Search for the cell housing the specified text and yield its [X, Y] center coordinate. 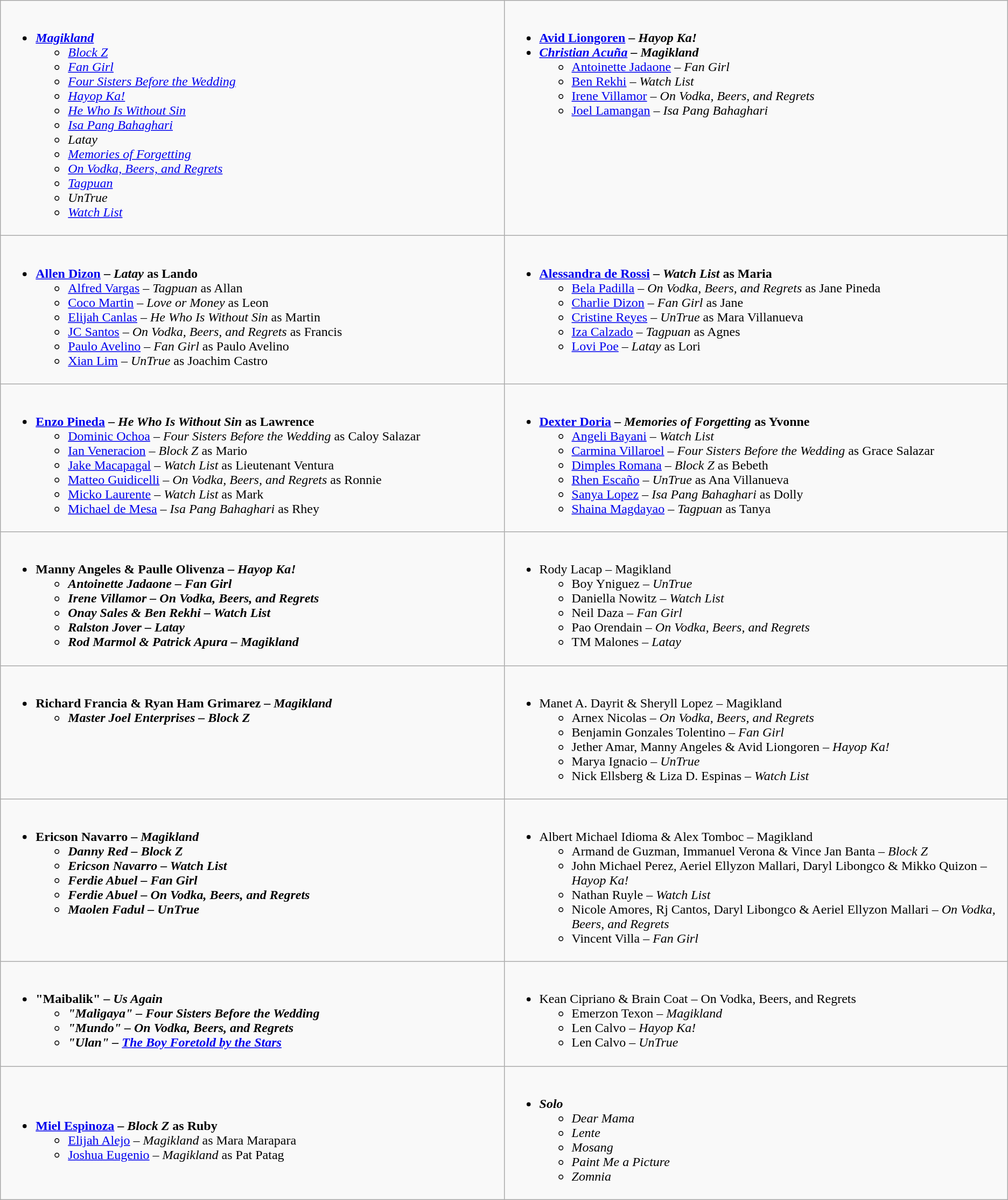
SoloDear MamaLenteMosangPaint Me a PictureZomnia [756, 1133]
Kean Cipriano & Brain Coat – On Vodka, Beers, and RegretsEmerzon Texon – MagiklandLen Calvo – Hayop Ka!Len Calvo – UnTrue [756, 1014]
"Maibalik" – Us Again"Maligaya" – Four Sisters Before the Wedding"Mundo" – On Vodka, Beers, and Regrets"Ulan" – The Boy Foretold by the Stars [252, 1014]
Richard Francia & Ryan Ham Grimarez – MagiklandMaster Joel Enterprises – Block Z [252, 732]
Miel Espinoza – Block Z as RubyElijah Alejo – Magikland as Mara MaraparaJoshua Eugenio – Magikland as Pat Patag [252, 1133]
